Scan for the cell matching the given text and deliver its (X, Y) coordinate at center. 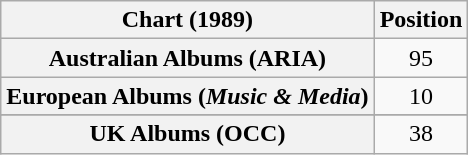
10 (421, 96)
38 (421, 134)
95 (421, 58)
Position (421, 20)
Australian Albums (ARIA) (188, 58)
Chart (1989) (188, 20)
European Albums (Music & Media) (188, 96)
UK Albums (OCC) (188, 134)
